Return the [X, Y] coordinate for the center point of the cell that contains the specified text.  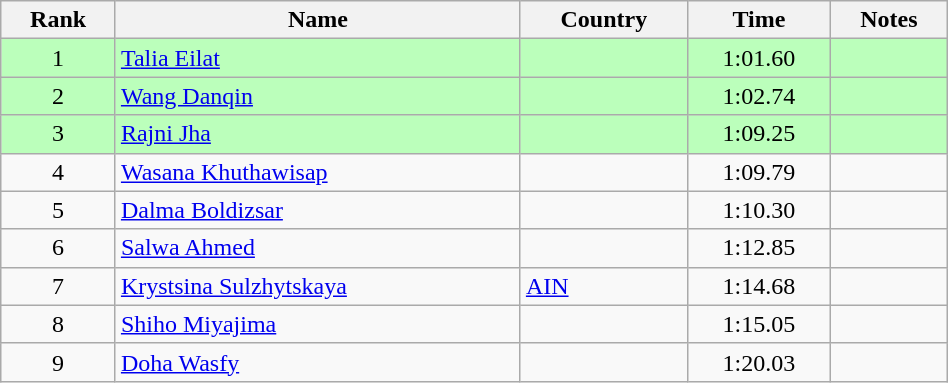
5 [58, 210]
1:02.74 [758, 96]
Talia Eilat [318, 58]
1:20.03 [758, 362]
Time [758, 20]
1:09.79 [758, 172]
1:12.85 [758, 248]
Rajni Jha [318, 134]
Dalma Boldizsar [318, 210]
Notes [888, 20]
Rank [58, 20]
1 [58, 58]
Wang Danqin [318, 96]
6 [58, 248]
1:15.05 [758, 324]
9 [58, 362]
4 [58, 172]
Name [318, 20]
7 [58, 286]
Country [604, 20]
1:10.30 [758, 210]
AIN [604, 286]
2 [58, 96]
Doha Wasfy [318, 362]
1:01.60 [758, 58]
Krystsina Sulzhytskaya [318, 286]
1:09.25 [758, 134]
8 [58, 324]
Salwa Ahmed [318, 248]
3 [58, 134]
Shiho Miyajima [318, 324]
1:14.68 [758, 286]
Wasana Khuthawisap [318, 172]
